Return (X, Y) of the center of cell containing provided text 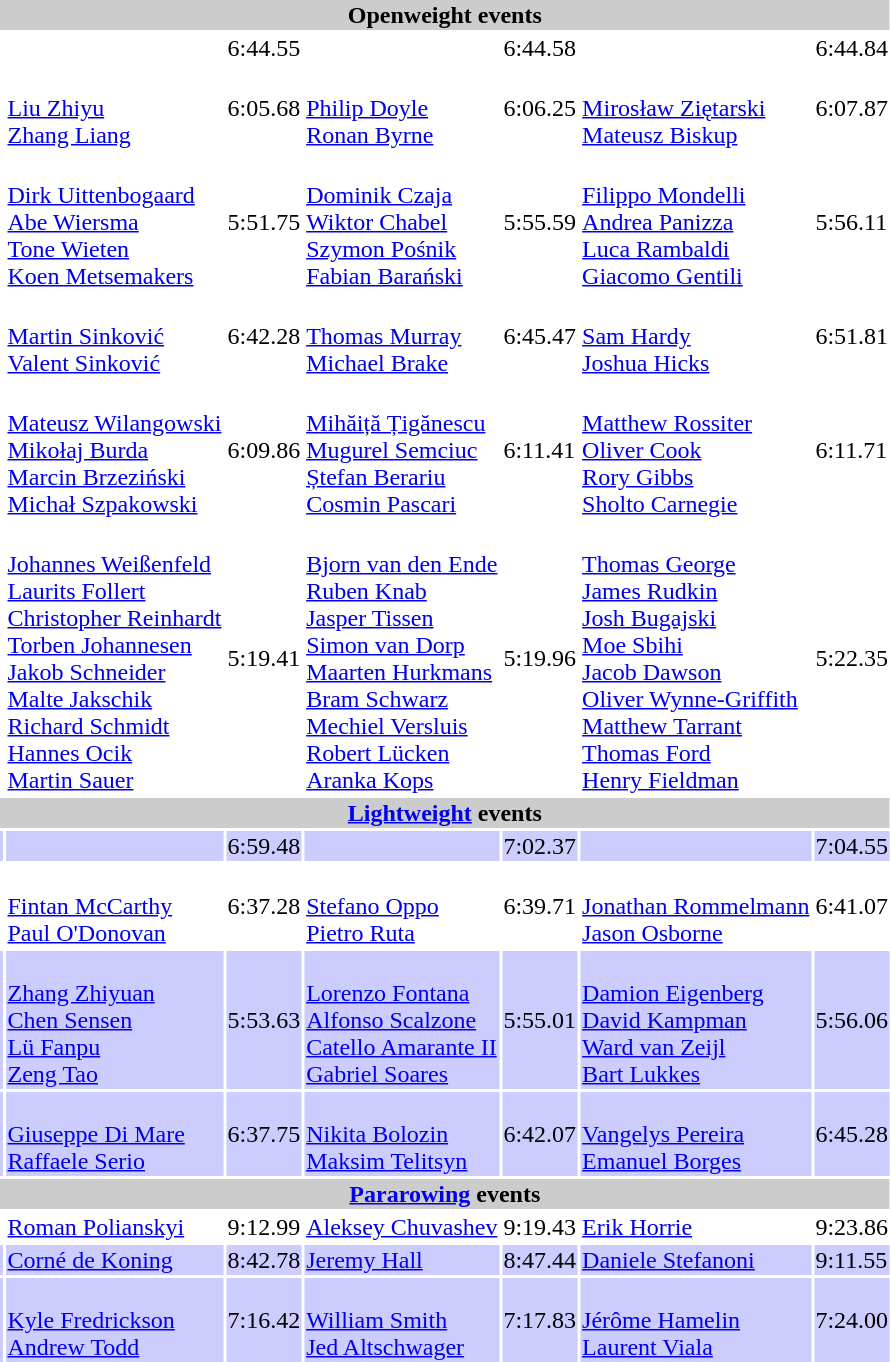
Kyle FredricksonAndrew Todd (114, 1320)
Fintan McCarthyPaul O'Donovan (114, 906)
6:05.68 (264, 108)
6:42.07 (540, 1134)
Vangelys PereiraEmanuel Borges (696, 1134)
Matthew RossiterOliver CookRory GibbsSholto Carnegie (696, 450)
Lightweight events (445, 813)
Dirk UittenbogaardAbe WiersmaTone WietenKoen Metsemakers (114, 222)
Pararowing events (445, 1194)
Aleksey Chuvashev (402, 1227)
6:51.81 (852, 336)
Daniele Stefanoni (696, 1260)
6:41.07 (852, 906)
5:55.59 (540, 222)
5:56.11 (852, 222)
Corné de Koning (114, 1260)
6:07.87 (852, 108)
6:42.28 (264, 336)
Openweight events (445, 15)
Dominik CzajaWiktor ChabelSzymon PośnikFabian Barański (402, 222)
5:56.06 (852, 1020)
Lorenzo FontanaAlfonso ScalzoneCatello Amarante IIGabriel Soares (402, 1020)
Stefano OppoPietro Ruta (402, 906)
6:06.25 (540, 108)
7:04.55 (852, 846)
6:39.71 (540, 906)
9:12.99 (264, 1227)
Filippo MondelliAndrea PanizzaLuca RambaldiGiacomo Gentili (696, 222)
9:23.86 (852, 1227)
Jeremy Hall (402, 1260)
5:19.96 (540, 658)
8:47.44 (540, 1260)
6:11.71 (852, 450)
8:42.78 (264, 1260)
6:45.47 (540, 336)
Thomas MurrayMichael Brake (402, 336)
Jérôme HamelinLaurent Viala (696, 1320)
Martin SinkovićValent Sinković (114, 336)
Roman Polianskyi (114, 1227)
Giuseppe Di MareRaffaele Serio (114, 1134)
7:17.83 (540, 1320)
9:11.55 (852, 1260)
Mateusz WilangowskiMikołaj BurdaMarcin BrzezińskiMichał Szpakowski (114, 450)
6:11.41 (540, 450)
5:22.35 (852, 658)
6:37.75 (264, 1134)
5:55.01 (540, 1020)
6:45.28 (852, 1134)
Mihăiță ȚigănescuMugurel SemciucȘtefan BerariuCosmin Pascari (402, 450)
6:37.28 (264, 906)
Damion EigenbergDavid KampmanWard van ZeijlBart Lukkes (696, 1020)
Bjorn van den EndeRuben KnabJasper TissenSimon van DorpMaarten HurkmansBram SchwarzMechiel VersluisRobert LückenAranka Kops (402, 658)
Jonathan RommelmannJason Osborne (696, 906)
9:19.43 (540, 1227)
Mirosław ZiętarskiMateusz Biskup (696, 108)
Erik Horrie (696, 1227)
6:44.58 (540, 48)
6:59.48 (264, 846)
Johannes WeißenfeldLaurits FollertChristopher ReinhardtTorben JohannesenJakob SchneiderMalte JakschikRichard SchmidtHannes OcikMartin Sauer (114, 658)
Liu ZhiyuZhang Liang (114, 108)
7:24.00 (852, 1320)
6:44.55 (264, 48)
7:02.37 (540, 846)
Zhang ZhiyuanChen SensenLü FanpuZeng Tao (114, 1020)
6:09.86 (264, 450)
5:53.63 (264, 1020)
Thomas GeorgeJames RudkinJosh BugajskiMoe SbihiJacob DawsonOliver Wynne-GriffithMatthew TarrantThomas FordHenry Fieldman (696, 658)
Sam HardyJoshua Hicks (696, 336)
6:44.84 (852, 48)
5:19.41 (264, 658)
Philip DoyleRonan Byrne (402, 108)
5:51.75 (264, 222)
7:16.42 (264, 1320)
Nikita BolozinMaksim Telitsyn (402, 1134)
William SmithJed Altschwager (402, 1320)
